Return the [X, Y] coordinate for the center point of the cell that contains the specified text.  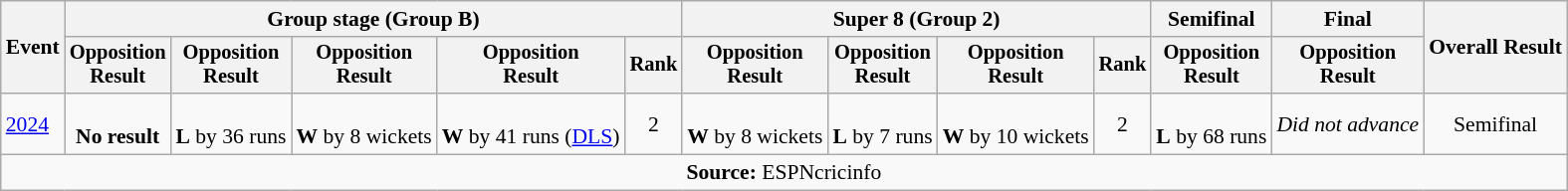
Group stage (Group B) [373, 19]
No result [117, 123]
Did not advance [1348, 123]
2024 [33, 123]
L by 36 runs [231, 123]
Final [1348, 19]
Event [33, 48]
L by 68 runs [1211, 123]
L by 7 runs [882, 123]
W by 41 runs (DLS) [532, 123]
Overall Result [1495, 48]
Super 8 (Group 2) [916, 19]
Source: ESPNcricinfo [784, 173]
W by 10 wickets [1015, 123]
